Locate the cell with the specified text and output its (x, y) center coordinate. 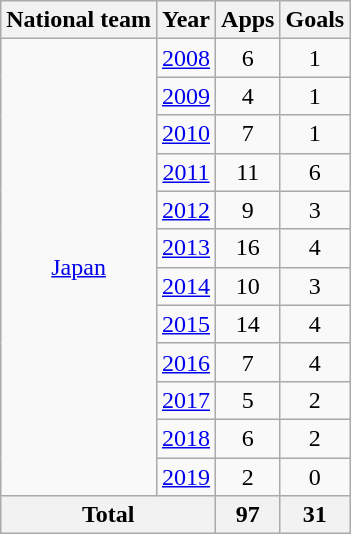
Apps (248, 20)
2011 (186, 172)
Goals (315, 20)
2010 (186, 134)
2019 (186, 477)
16 (248, 248)
31 (315, 515)
2017 (186, 400)
Total (108, 515)
Japan (79, 268)
5 (248, 400)
14 (248, 324)
2013 (186, 248)
Year (186, 20)
2014 (186, 286)
0 (315, 477)
2015 (186, 324)
97 (248, 515)
11 (248, 172)
2016 (186, 362)
10 (248, 286)
2018 (186, 438)
2009 (186, 96)
9 (248, 210)
National team (79, 20)
2012 (186, 210)
2008 (186, 58)
